Scan for the cell matching the given text and deliver its [X, Y] coordinate at center. 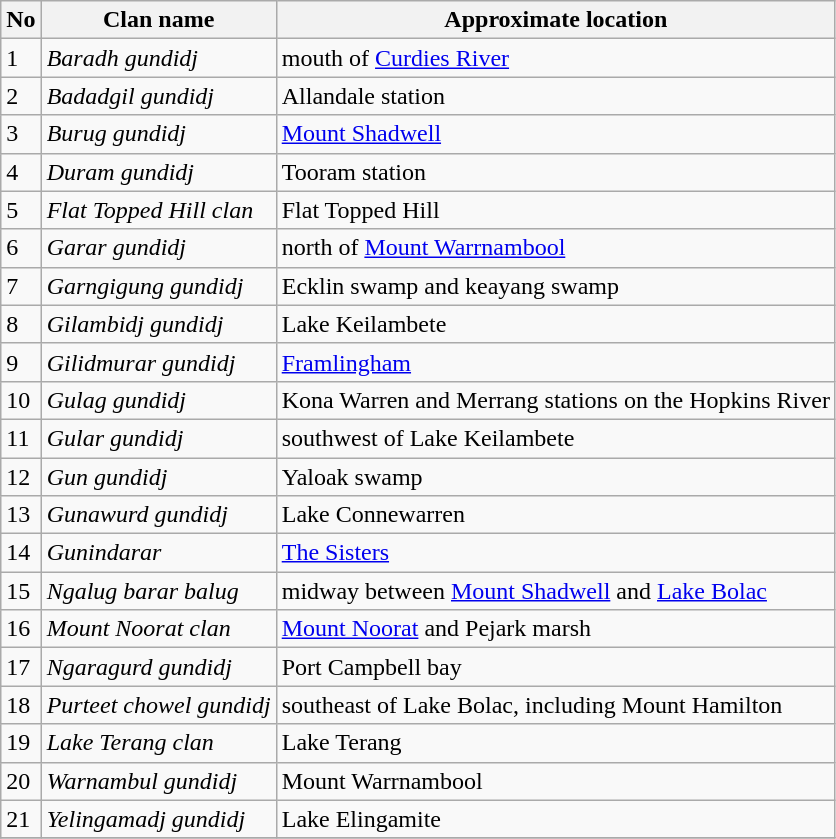
11 [21, 438]
Mount Warrnambool [556, 781]
midway between Mount Shadwell and Lake Bolac [556, 591]
16 [21, 629]
Gulag gundidj [158, 400]
Baradh gundidj [158, 58]
Badadgil gundidj [158, 96]
Gunindarar [158, 553]
Gilidmurar gundidj [158, 362]
18 [21, 705]
Gunawurd gundidj [158, 515]
2 [21, 96]
Mount Noorat clan [158, 629]
Burug gundidj [158, 134]
19 [21, 743]
Mount Noorat and Pejark marsh [556, 629]
5 [21, 210]
7 [21, 286]
Duram gundidj [158, 172]
Approximate location [556, 20]
20 [21, 781]
Gular gundidj [158, 438]
1 [21, 58]
3 [21, 134]
6 [21, 248]
Lake Keilambete [556, 324]
Lake Terang [556, 743]
Flat Topped Hill [556, 210]
Ecklin swamp and keayang swamp [556, 286]
Clan name [158, 20]
4 [21, 172]
Flat Topped Hill clan [158, 210]
Port Campbell bay [556, 667]
Lake Terang clan [158, 743]
southeast of Lake Bolac, including Mount Hamilton [556, 705]
13 [21, 515]
8 [21, 324]
Garar gundidj [158, 248]
Gilambidj gundidj [158, 324]
Yelingamadj gundidj [158, 819]
Lake Connewarren [556, 515]
Gun gundidj [158, 477]
mouth of Curdies River [556, 58]
Allandale station [556, 96]
southwest of Lake Keilambete [556, 438]
12 [21, 477]
10 [21, 400]
No [21, 20]
The Sisters [556, 553]
Warnambul gundidj [158, 781]
Ngaragurd gundidj [158, 667]
Garngigung gundidj [158, 286]
14 [21, 553]
Ngalug barar balug [158, 591]
Lake Elingamite [556, 819]
Framlingham [556, 362]
Yaloak swamp [556, 477]
9 [21, 362]
north of Mount Warrnambool [556, 248]
21 [21, 819]
Purteet chowel gundidj [158, 705]
15 [21, 591]
Mount Shadwell [556, 134]
Kona Warren and Merrang stations on the Hopkins River [556, 400]
Tooram station [556, 172]
17 [21, 667]
